Provide the (x, y) coordinate of the cell's center where the given text is located.  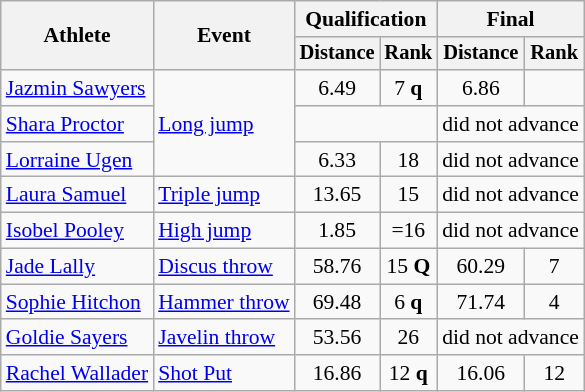
60.29 (480, 267)
Jade Lally (77, 267)
Rachel Wallader (77, 373)
Goldie Sayers (77, 338)
15 (409, 195)
12 q (409, 373)
Triple jump (224, 195)
6.33 (338, 160)
Lorraine Ugen (77, 160)
Shara Proctor (77, 124)
Javelin throw (224, 338)
6.49 (338, 88)
12 (554, 373)
69.48 (338, 302)
Jazmin Sawyers (77, 88)
Isobel Pooley (77, 231)
13.65 (338, 195)
71.74 (480, 302)
16.86 (338, 373)
Discus throw (224, 267)
High jump (224, 231)
1.85 (338, 231)
Long jump (224, 124)
Event (224, 36)
Athlete (77, 36)
6 q (409, 302)
7 q (409, 88)
15 Q (409, 267)
16.06 (480, 373)
53.56 (338, 338)
18 (409, 160)
Qualification (366, 19)
7 (554, 267)
Shot Put (224, 373)
Hammer throw (224, 302)
Final (510, 19)
=16 (409, 231)
Sophie Hitchon (77, 302)
26 (409, 338)
Laura Samuel (77, 195)
6.86 (480, 88)
4 (554, 302)
58.76 (338, 267)
